Determine the (X, Y) coordinate at the center of the cell enclosing the given text.  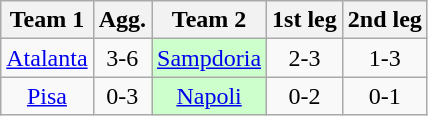
2nd leg (384, 20)
Team 2 (210, 20)
1st leg (305, 20)
2-3 (305, 58)
Agg. (122, 20)
3-6 (122, 58)
0-1 (384, 96)
Napoli (210, 96)
0-2 (305, 96)
Sampdoria (210, 58)
0-3 (122, 96)
Team 1 (47, 20)
Pisa (47, 96)
1-3 (384, 58)
Atalanta (47, 58)
